Search for the cell housing the specified text and yield its [X, Y] center coordinate. 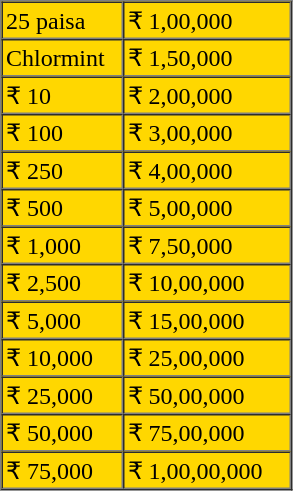
₹ 10,00,000 [207, 283]
₹ 2,500 [63, 283]
₹ 75,000 [63, 471]
25 paisa [63, 21]
₹ 5,000 [63, 321]
Chlormint [63, 58]
₹ 15,00,000 [207, 321]
₹ 7,50,000 [207, 245]
₹ 10,000 [63, 358]
₹ 50,00,000 [207, 395]
₹ 50,000 [63, 433]
₹ 500 [63, 208]
₹ 10 [63, 95]
₹ 25,00,000 [207, 358]
₹ 4,00,000 [207, 171]
₹ 250 [63, 171]
₹ 1,000 [63, 245]
₹ 1,50,000 [207, 58]
₹ 75,00,000 [207, 433]
₹ 3,00,000 [207, 133]
₹ 2,00,000 [207, 95]
₹ 1,00,000 [207, 21]
₹ 100 [63, 133]
₹ 5,00,000 [207, 208]
₹ 25,000 [63, 395]
₹ 1,00,00,000 [207, 471]
